Capture the cell that displays the provided text and extract its [X, Y] central coordinate. 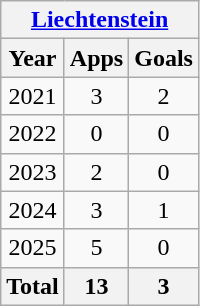
2021 [33, 96]
Goals [164, 58]
5 [96, 248]
Total [33, 286]
2024 [33, 210]
Liechtenstein [100, 20]
2023 [33, 172]
1 [164, 210]
2025 [33, 248]
2022 [33, 134]
Year [33, 58]
13 [96, 286]
Apps [96, 58]
